Capture the cell that displays the provided text and extract its (X, Y) central coordinate. 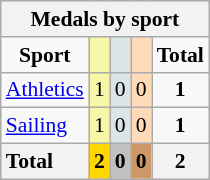
Sailing (45, 126)
Medals by sport (105, 19)
Athletics (45, 90)
Sport (45, 55)
